Determine the (x, y) coordinate at the center of the cell enclosing the given text.  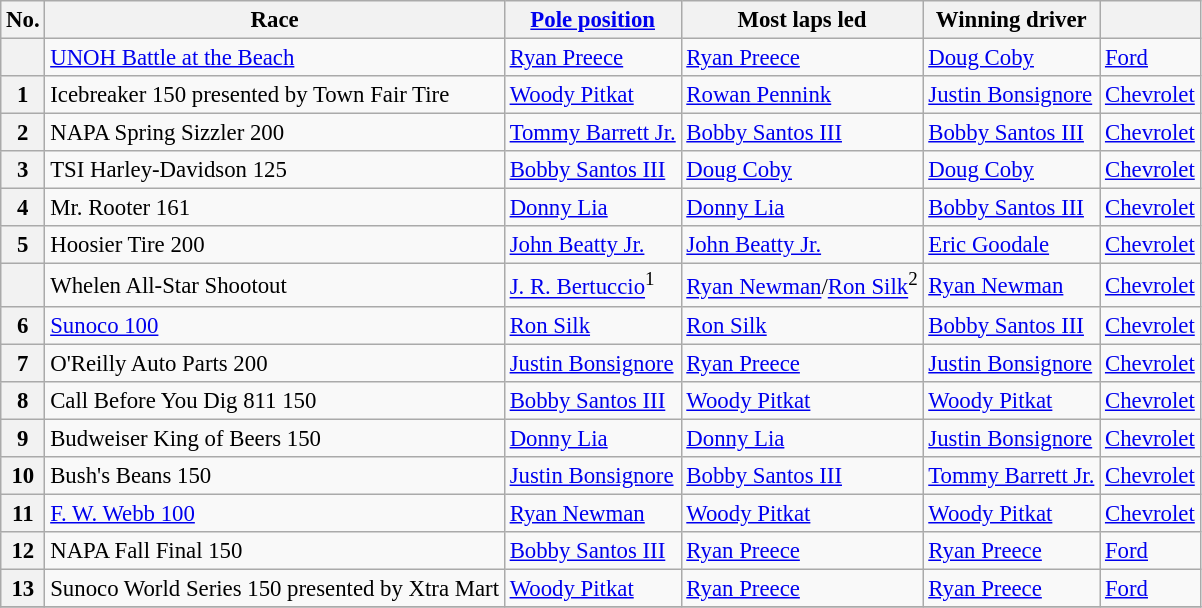
TSI Harley-Davidson 125 (274, 170)
Rowan Pennink (802, 95)
11 (23, 513)
No. (23, 20)
Eric Goodale (1012, 245)
J. R. Bertuccio1 (592, 285)
9 (23, 438)
Pole position (592, 20)
13 (23, 588)
1 (23, 95)
Sunoco 100 (274, 325)
8 (23, 400)
12 (23, 551)
6 (23, 325)
Icebreaker 150 presented by Town Fair Tire (274, 95)
Whelen All-Star Shootout (274, 285)
2 (23, 133)
Mr. Rooter 161 (274, 208)
7 (23, 363)
4 (23, 208)
Hoosier Tire 200 (274, 245)
O'Reilly Auto Parts 200 (274, 363)
10 (23, 476)
Ryan Newman/Ron Silk2 (802, 285)
Call Before You Dig 811 150 (274, 400)
Bush's Beans 150 (274, 476)
5 (23, 245)
3 (23, 170)
Budweiser King of Beers 150 (274, 438)
F. W. Webb 100 (274, 513)
UNOH Battle at the Beach (274, 58)
Sunoco World Series 150 presented by Xtra Mart (274, 588)
Most laps led (802, 20)
Race (274, 20)
Winning driver (1012, 20)
NAPA Fall Final 150 (274, 551)
NAPA Spring Sizzler 200 (274, 133)
